Extract the (x, y) coordinate from the center of the cell holding the provided text.  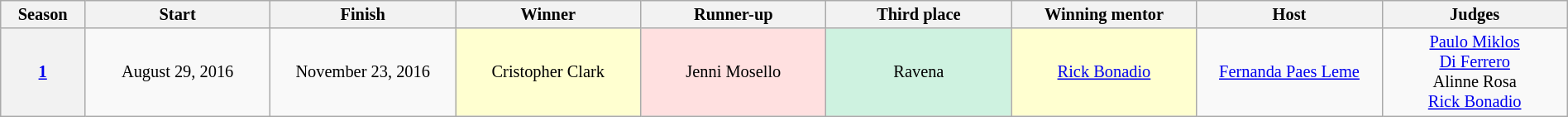
Winning mentor (1104, 14)
Jenni Mosello (734, 72)
Ravena (919, 72)
Judges (1475, 14)
Paulo MiklosDi FerreroAlinne RosaRick Bonadio (1475, 72)
Runner-up (734, 14)
August 29, 2016 (178, 72)
Start (178, 14)
Host (1289, 14)
November 23, 2016 (363, 72)
Cristopher Clark (548, 72)
1 (43, 72)
Rick Bonadio (1104, 72)
Third place (919, 14)
Season (43, 14)
Fernanda Paes Leme (1289, 72)
Winner (548, 14)
Finish (363, 14)
